Locate the cell with the specified text and output its (X, Y) center coordinate. 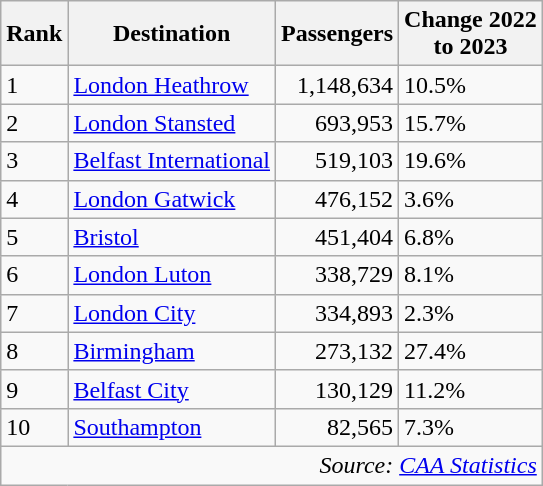
6 (34, 275)
Destination (172, 34)
Passengers (338, 34)
130,129 (338, 389)
338,729 (338, 275)
Birmingham (172, 351)
8.1% (471, 275)
Belfast International (172, 161)
London Heathrow (172, 85)
3.6% (471, 199)
Rank (34, 34)
476,152 (338, 199)
82,565 (338, 427)
693,953 (338, 123)
451,404 (338, 237)
2.3% (471, 313)
3 (34, 161)
London Stansted (172, 123)
Source: CAA Statistics (272, 465)
19.6% (471, 161)
1 (34, 85)
10 (34, 427)
London Luton (172, 275)
Belfast City (172, 389)
519,103 (338, 161)
4 (34, 199)
334,893 (338, 313)
1,148,634 (338, 85)
8 (34, 351)
5 (34, 237)
Change 2022to 2023 (471, 34)
6.8% (471, 237)
11.2% (471, 389)
9 (34, 389)
London City (172, 313)
7 (34, 313)
2 (34, 123)
Southampton (172, 427)
London Gatwick (172, 199)
273,132 (338, 351)
10.5% (471, 85)
15.7% (471, 123)
7.3% (471, 427)
27.4% (471, 351)
Bristol (172, 237)
